Output the (x, y) coordinate of the center of the cell containing the given text.  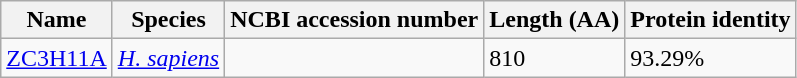
Species (168, 20)
810 (554, 58)
Protein identity (710, 20)
ZC3H11A (57, 58)
NCBI accession number (354, 20)
H. sapiens (168, 58)
Length (AA) (554, 20)
Name (57, 20)
93.29% (710, 58)
